Identify which cell holds the provided text, then report its (x, y) central coordinate. 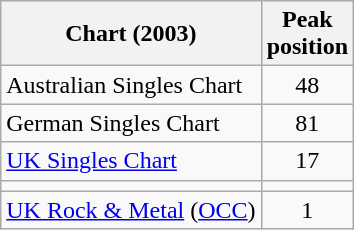
Peakposition (307, 34)
17 (307, 161)
Chart (2003) (131, 34)
1 (307, 210)
81 (307, 123)
UK Rock & Metal (OCC) (131, 210)
48 (307, 85)
Australian Singles Chart (131, 85)
UK Singles Chart (131, 161)
German Singles Chart (131, 123)
